Return [X, Y] of the center of cell containing provided text 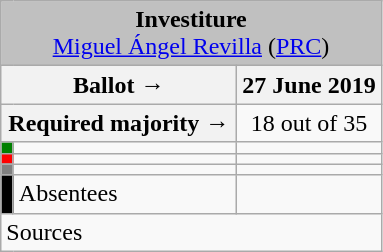
27 June 2019 [309, 85]
18 out of 35 [309, 123]
Absentees [125, 194]
InvestitureMiguel Ángel Revilla (PRC) [191, 34]
Sources [191, 232]
Ballot → [119, 85]
Required majority → [119, 123]
